Find where the given text appears and provide that cell's center as (X, Y) coordinate. 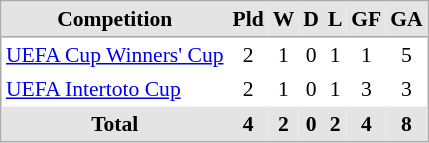
8 (406, 123)
Pld (248, 20)
L (334, 20)
GF (366, 20)
Competition (115, 20)
GA (406, 20)
UEFA Cup Winners' Cup (115, 55)
5 (406, 55)
Total (115, 123)
UEFA Intertoto Cup (115, 89)
D (312, 20)
W (284, 20)
